Detect which cell encompasses the target text, then output its [X, Y] center coordinate. 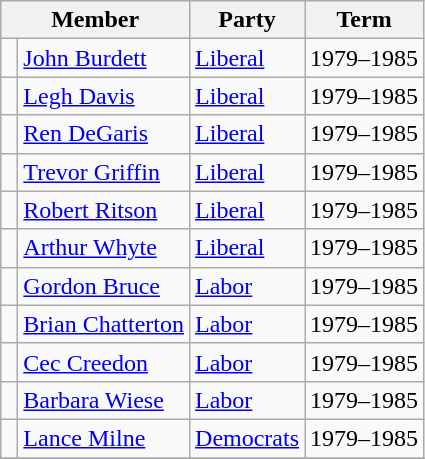
Democrats [248, 438]
Term [364, 20]
Gordon Bruce [104, 286]
Party [248, 20]
John Burdett [104, 58]
Brian Chatterton [104, 324]
Arthur Whyte [104, 248]
Lance Milne [104, 438]
Robert Ritson [104, 210]
Legh Davis [104, 96]
Cec Creedon [104, 362]
Trevor Griffin [104, 172]
Ren DeGaris [104, 134]
Member [96, 20]
Barbara Wiese [104, 400]
